Search for the cell housing the specified text and yield its (x, y) center coordinate. 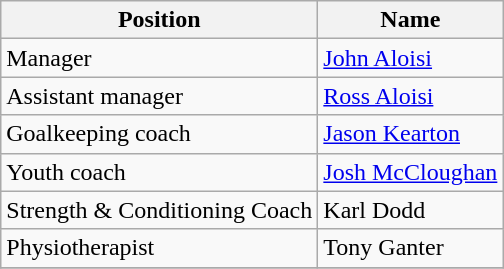
Physiotherapist (160, 248)
Strength & Conditioning Coach (160, 210)
Manager (160, 58)
Ross Aloisi (410, 96)
Youth coach (160, 172)
Karl Dodd (410, 210)
John Aloisi (410, 58)
Josh McCloughan (410, 172)
Tony Ganter (410, 248)
Position (160, 20)
Jason Kearton (410, 134)
Assistant manager (160, 96)
Name (410, 20)
Goalkeeping coach (160, 134)
